Pinpoint the cell where the given text exists, returning its [X, Y] midpoint coordinate. 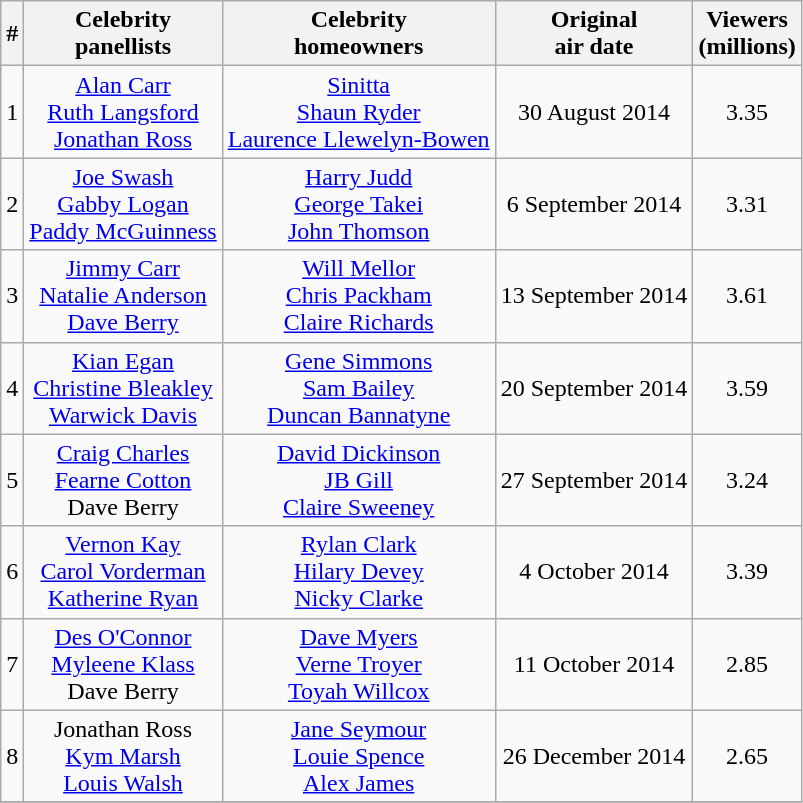
Alan CarrRuth LangsfordJonathan Ross [123, 112]
Jonathan RossKym MarshLouis Walsh [123, 756]
20 September 2014 [594, 388]
4 [12, 388]
Kian EganChristine BleakleyWarwick Davis [123, 388]
Originalair date [594, 34]
Des O'ConnorMyleene KlassDave Berry [123, 664]
Jane SeymourLouie SpenceAlex James [358, 756]
Vernon KayCarol VordermanKatherine Ryan [123, 572]
30 August 2014 [594, 112]
SinittaShaun RyderLaurence Llewelyn-Bowen [358, 112]
3 [12, 296]
6 September 2014 [594, 204]
8 [12, 756]
Jimmy CarrNatalie AndersonDave Berry [123, 296]
2.85 [747, 664]
3.35 [747, 112]
David DickinsonJB GillClaire Sweeney [358, 480]
3.24 [747, 480]
Viewers(millions) [747, 34]
11 October 2014 [594, 664]
6 [12, 572]
Celebrityhomeowners [358, 34]
2.65 [747, 756]
Joe SwashGabby LoganPaddy McGuinness [123, 204]
Gene SimmonsSam BaileyDuncan Bannatyne [358, 388]
# [12, 34]
Harry JuddGeorge TakeiJohn Thomson [358, 204]
Celebritypanellists [123, 34]
Dave MyersVerne TroyerToyah Willcox [358, 664]
Craig CharlesFearne CottonDave Berry [123, 480]
13 September 2014 [594, 296]
2 [12, 204]
3.39 [747, 572]
3.59 [747, 388]
1 [12, 112]
26 December 2014 [594, 756]
Will MellorChris PackhamClaire Richards [358, 296]
4 October 2014 [594, 572]
3.61 [747, 296]
5 [12, 480]
3.31 [747, 204]
7 [12, 664]
Rylan ClarkHilary DeveyNicky Clarke [358, 572]
27 September 2014 [594, 480]
